Pinpoint the cell where the given text exists, returning its [X, Y] midpoint coordinate. 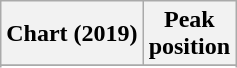
Chart (2019) [72, 34]
Peakposition [189, 34]
